Return [x, y] of the center of cell containing provided text 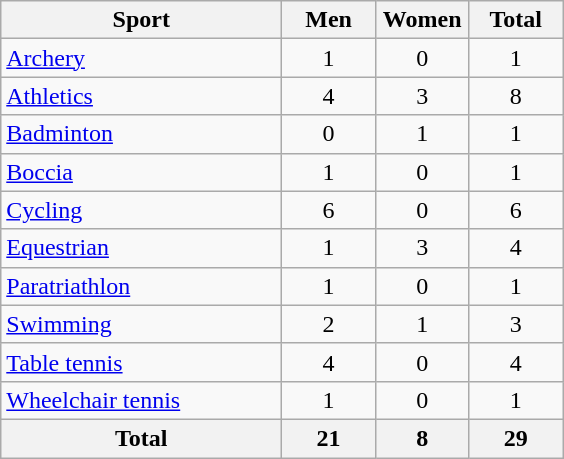
Athletics [142, 96]
Table tennis [142, 362]
Men [329, 20]
2 [329, 324]
Women [422, 20]
Wheelchair tennis [142, 400]
Swimming [142, 324]
Archery [142, 58]
Sport [142, 20]
Equestrian [142, 248]
29 [516, 438]
Cycling [142, 210]
Paratriathlon [142, 286]
Boccia [142, 172]
Badminton [142, 134]
21 [329, 438]
